Determine the (x, y) coordinate at the center of the cell enclosing the given text.  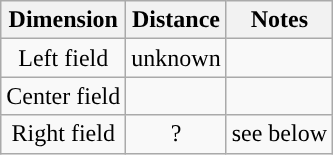
Left field (64, 58)
Center field (64, 96)
see below (279, 134)
Right field (64, 134)
Notes (279, 20)
Dimension (64, 20)
unknown (176, 58)
? (176, 134)
Distance (176, 20)
